Pinpoint the cell where the given text exists, returning its [x, y] midpoint coordinate. 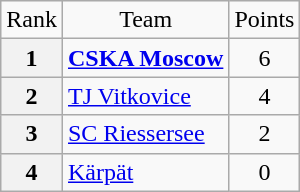
TJ Vitkovice [145, 96]
6 [264, 58]
1 [32, 58]
SC Riessersee [145, 134]
Kärpät [145, 172]
0 [264, 172]
3 [32, 134]
Points [264, 20]
CSKA Moscow [145, 58]
Team [145, 20]
Rank [32, 20]
